From the cell containing the given text, extract its center point as (X, Y) coordinate. 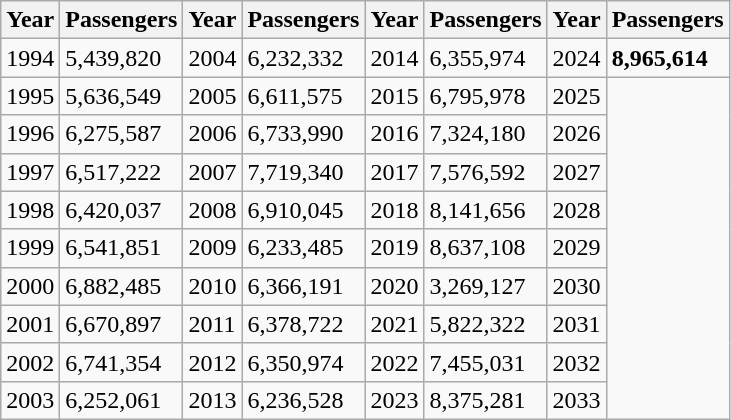
2028 (576, 210)
8,141,656 (486, 210)
2016 (394, 134)
2008 (212, 210)
2027 (576, 172)
6,741,354 (122, 362)
2000 (30, 286)
6,795,978 (486, 96)
2006 (212, 134)
6,541,851 (122, 248)
2014 (394, 58)
2010 (212, 286)
5,439,820 (122, 58)
2003 (30, 400)
2017 (394, 172)
6,378,722 (304, 324)
2009 (212, 248)
6,670,897 (122, 324)
1996 (30, 134)
2013 (212, 400)
6,910,045 (304, 210)
2020 (394, 286)
6,233,485 (304, 248)
1999 (30, 248)
1994 (30, 58)
2002 (30, 362)
1998 (30, 210)
2033 (576, 400)
8,965,614 (668, 58)
8,375,281 (486, 400)
1995 (30, 96)
6,350,974 (304, 362)
2022 (394, 362)
2005 (212, 96)
7,719,340 (304, 172)
2001 (30, 324)
2023 (394, 400)
2015 (394, 96)
6,517,222 (122, 172)
2019 (394, 248)
6,236,528 (304, 400)
2031 (576, 324)
6,882,485 (122, 286)
6,275,587 (122, 134)
7,324,180 (486, 134)
2011 (212, 324)
3,269,127 (486, 286)
2032 (576, 362)
2018 (394, 210)
6,252,061 (122, 400)
6,733,990 (304, 134)
8,637,108 (486, 248)
6,355,974 (486, 58)
2004 (212, 58)
5,636,549 (122, 96)
6,611,575 (304, 96)
2026 (576, 134)
2030 (576, 286)
6,366,191 (304, 286)
2029 (576, 248)
2025 (576, 96)
7,576,592 (486, 172)
2024 (576, 58)
5,822,322 (486, 324)
2012 (212, 362)
6,420,037 (122, 210)
2007 (212, 172)
1997 (30, 172)
7,455,031 (486, 362)
6,232,332 (304, 58)
2021 (394, 324)
